Determine the (X, Y) coordinate at the center of the cell enclosing the given text.  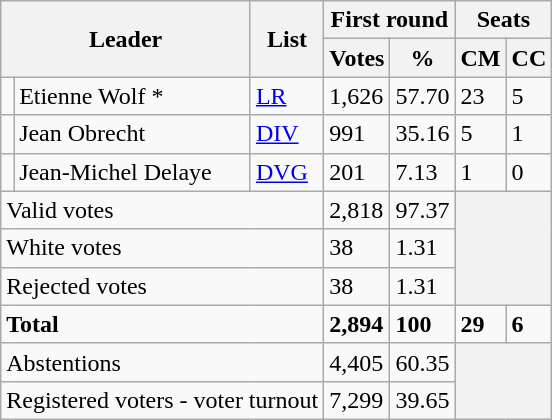
Leader (126, 39)
39.65 (422, 400)
CC (529, 58)
Etienne Wolf * (132, 96)
201 (357, 172)
List (286, 39)
DIV (286, 134)
991 (357, 134)
White votes (162, 248)
60.35 (422, 362)
7,299 (357, 400)
4,405 (357, 362)
35.16 (422, 134)
LR (286, 96)
23 (480, 96)
0 (529, 172)
Jean Obrecht (132, 134)
Registered voters - voter turnout (162, 400)
6 (529, 324)
57.70 (422, 96)
Abstentions (162, 362)
First round (390, 20)
1,626 (357, 96)
CM (480, 58)
Jean-Michel Delaye (132, 172)
7.13 (422, 172)
DVG (286, 172)
Votes (357, 58)
Total (162, 324)
Rejected votes (162, 286)
100 (422, 324)
Valid votes (162, 210)
2,818 (357, 210)
% (422, 58)
29 (480, 324)
2,894 (357, 324)
Seats (504, 20)
97.37 (422, 210)
